For the text-containing cell, return its midpoint in (X, Y) coordinate format. 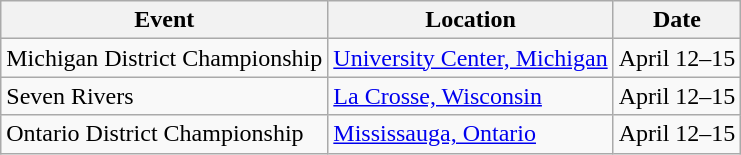
La Crosse, Wisconsin (470, 96)
Seven Rivers (164, 96)
Ontario District Championship (164, 134)
University Center, Michigan (470, 58)
Mississauga, Ontario (470, 134)
Location (470, 20)
Event (164, 20)
Date (677, 20)
Michigan District Championship (164, 58)
